Identify which cell holds the provided text, then report its (x, y) central coordinate. 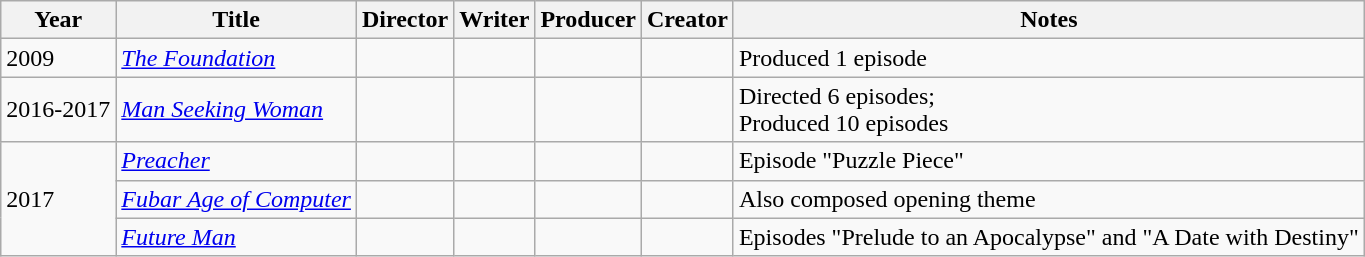
Director (404, 20)
Episode "Puzzle Piece" (1048, 161)
2009 (58, 58)
2017 (58, 199)
Future Man (236, 237)
Notes (1048, 20)
Producer (588, 20)
Episodes "Prelude to an Apocalypse" and "A Date with Destiny" (1048, 237)
Writer (494, 20)
Fubar Age of Computer (236, 199)
Directed 6 episodes;Produced 10 episodes (1048, 110)
Man Seeking Woman (236, 110)
Preacher (236, 161)
The Foundation (236, 58)
Produced 1 episode (1048, 58)
Title (236, 20)
Creator (688, 20)
Year (58, 20)
2016-2017 (58, 110)
Also composed opening theme (1048, 199)
